Return (X, Y) of the center of cell containing provided text 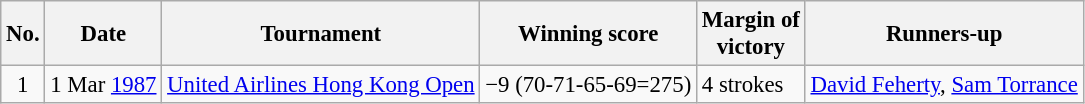
1 Mar 1987 (104, 85)
Runners-up (944, 34)
David Feherty, Sam Torrance (944, 85)
Tournament (321, 34)
−9 (70-71-65-69=275) (588, 85)
Winning score (588, 34)
No. (23, 34)
United Airlines Hong Kong Open (321, 85)
1 (23, 85)
4 strokes (752, 85)
Date (104, 34)
Margin ofvictory (752, 34)
